Output the [X, Y] coordinate of the center of the cell containing the given text.  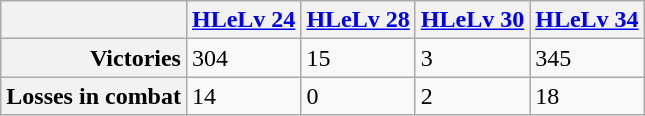
345 [587, 58]
2 [472, 96]
304 [243, 58]
Losses in combat [94, 96]
HLeLv 34 [587, 20]
3 [472, 58]
0 [358, 96]
Victories [94, 58]
18 [587, 96]
HLeLv 30 [472, 20]
HLeLv 28 [358, 20]
HLeLv 24 [243, 20]
15 [358, 58]
14 [243, 96]
